Identify which cell holds the provided text, then report its (x, y) central coordinate. 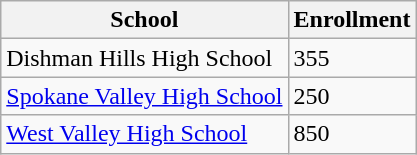
Dishman Hills High School (144, 58)
Spokane Valley High School (144, 96)
250 (352, 96)
School (144, 20)
West Valley High School (144, 134)
850 (352, 134)
355 (352, 58)
Enrollment (352, 20)
